Scan for the cell matching the given text and deliver its (x, y) coordinate at center. 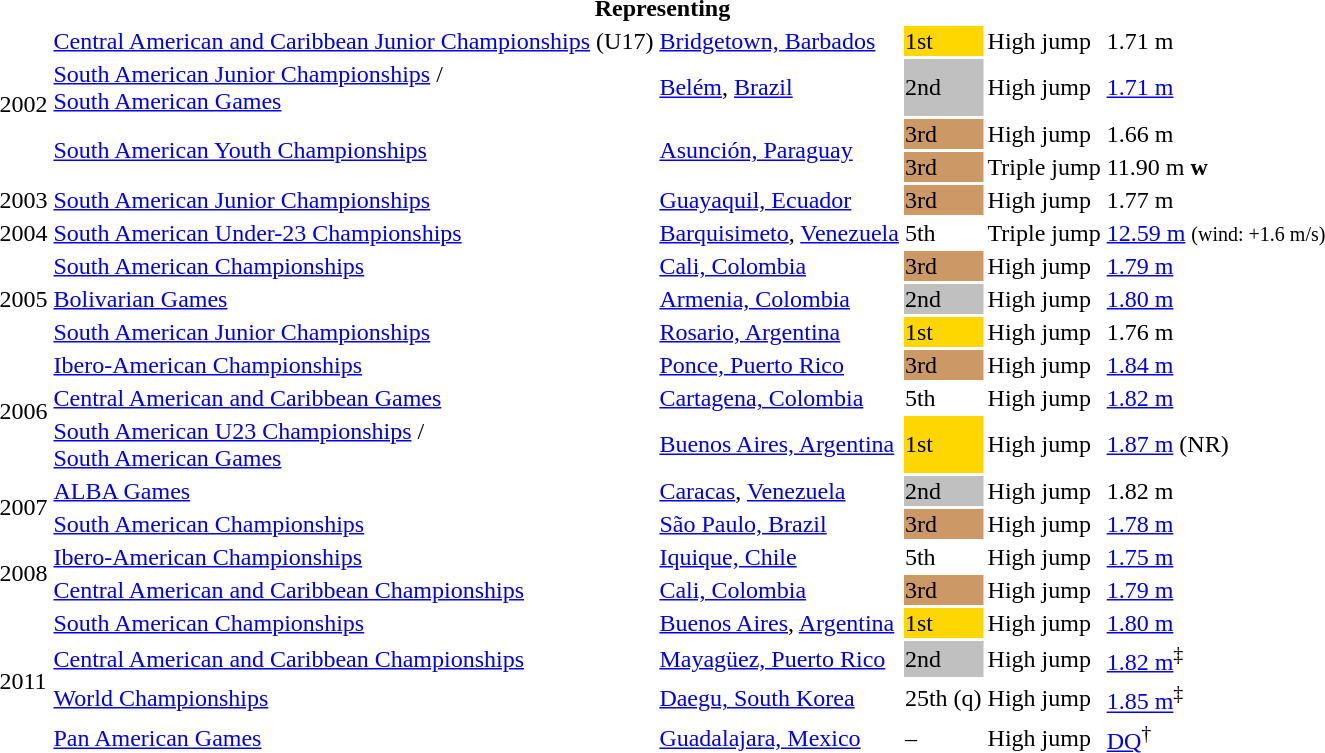
25th (q) (943, 698)
Asunción, Paraguay (780, 150)
South American U23 Championships / South American Games (354, 444)
South American Under-23 Championships (354, 233)
ALBA Games (354, 491)
Ponce, Puerto Rico (780, 365)
Cartagena, Colombia (780, 398)
Guayaquil, Ecuador (780, 200)
Barquisimeto, Venezuela (780, 233)
World Championships (354, 698)
Caracas, Venezuela (780, 491)
South American Youth Championships (354, 150)
Central American and Caribbean Games (354, 398)
Armenia, Colombia (780, 299)
Bolivarian Games (354, 299)
Central American and Caribbean Junior Championships (U17) (354, 41)
Belém, Brazil (780, 88)
São Paulo, Brazil (780, 524)
South American Junior Championships / South American Games (354, 88)
Iquique, Chile (780, 557)
Rosario, Argentina (780, 332)
Mayagüez, Puerto Rico (780, 659)
Daegu, South Korea (780, 698)
Bridgetown, Barbados (780, 41)
